Capture the cell that displays the provided text and extract its (X, Y) central coordinate. 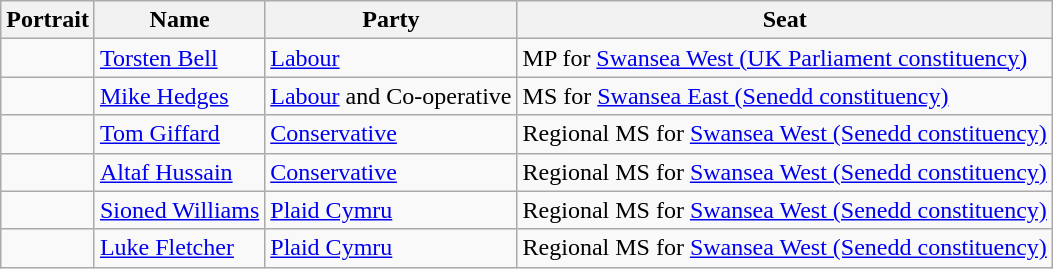
Altaf Hussain (179, 172)
Name (179, 20)
Portrait (48, 20)
Sioned Williams (179, 210)
Mike Hedges (179, 96)
Labour (391, 58)
Torsten Bell (179, 58)
Labour and Co-operative (391, 96)
MS for Swansea East (Senedd constituency) (784, 96)
Party (391, 20)
MP for Swansea West (UK Parliament constituency) (784, 58)
Seat (784, 20)
Luke Fletcher (179, 248)
Tom Giffard (179, 134)
